Search for the cell housing the specified text and yield its [x, y] center coordinate. 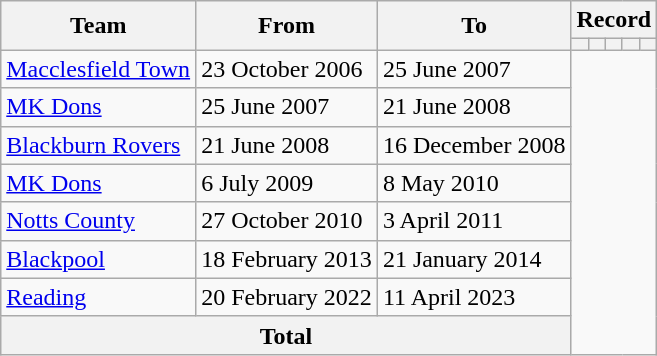
27 October 2010 [287, 221]
From [287, 26]
16 December 2008 [474, 145]
3 April 2011 [474, 221]
Total [286, 335]
Blackburn Rovers [98, 145]
To [474, 26]
6 July 2009 [287, 183]
8 May 2010 [474, 183]
Macclesfield Town [98, 69]
Reading [98, 297]
Record [614, 20]
21 January 2014 [474, 259]
Notts County [98, 221]
18 February 2013 [287, 259]
11 April 2023 [474, 297]
20 February 2022 [287, 297]
Team [98, 26]
Blackpool [98, 259]
23 October 2006 [287, 69]
